For the text-containing cell, return its midpoint in (X, Y) coordinate format. 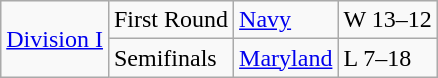
W 13–12 (388, 20)
L 7–18 (388, 58)
Navy (286, 20)
Maryland (286, 58)
Semifinals (170, 58)
Division I (55, 39)
First Round (170, 20)
